Scan for the cell matching the given text and deliver its (X, Y) coordinate at center. 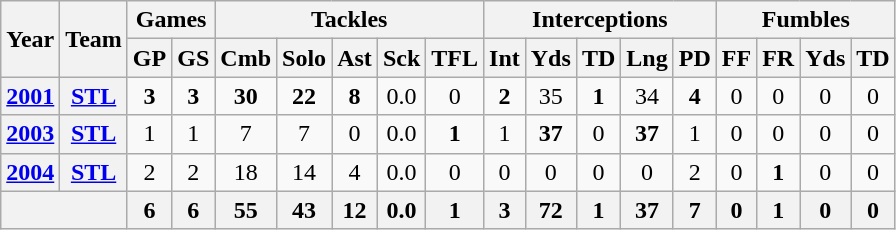
2001 (30, 96)
72 (550, 210)
35 (550, 96)
Interceptions (600, 20)
FR (778, 58)
FF (736, 58)
Games (170, 20)
22 (304, 96)
Team (94, 39)
Lng (647, 58)
Int (505, 58)
Ast (355, 58)
34 (647, 96)
Solo (304, 58)
GS (194, 58)
PD (694, 58)
Sck (401, 58)
Cmb (246, 58)
30 (246, 96)
GP (149, 58)
43 (304, 210)
Fumbles (806, 20)
2004 (30, 172)
18 (246, 172)
Tackles (350, 20)
TFL (455, 58)
55 (246, 210)
14 (304, 172)
12 (355, 210)
8 (355, 96)
Year (30, 39)
2003 (30, 134)
